For the text-containing cell, return its midpoint in [X, Y] coordinate format. 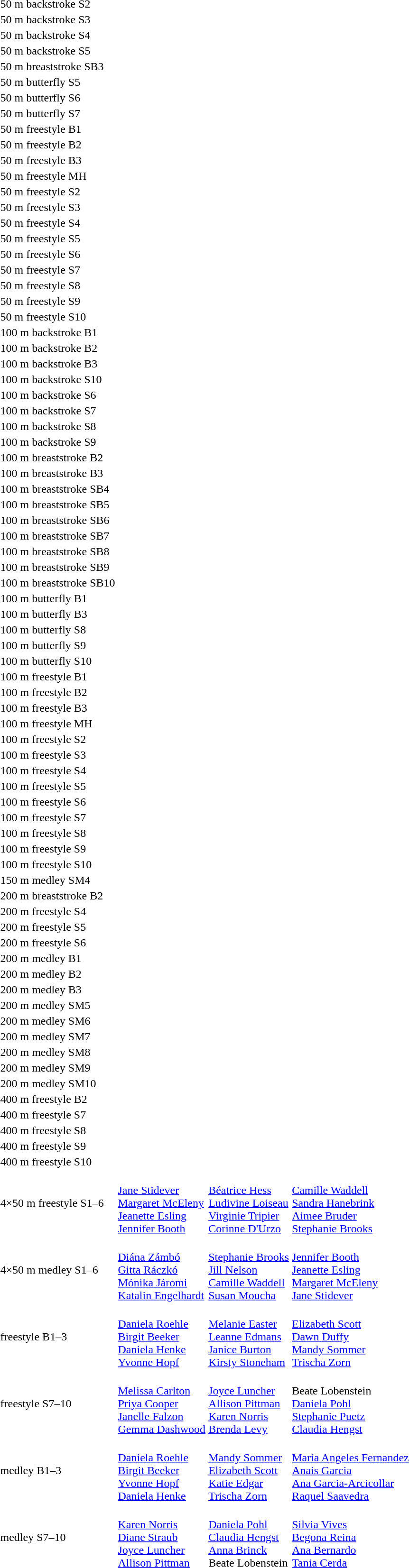
Diána Zámbó Gitta Ráczkó Mónika Járomi Katalin Engelhardt [162, 1270]
Melissa Carlton Priya Cooper Janelle Falzon Gemma Dashwood [162, 1403]
Melanie Easter Leanne Edmans Janice Burton Kirsty Stoneham [249, 1337]
Daniela Roehle Birgit Beeker Yvonne Hopf Daniela Henke [162, 1470]
Mandy Sommer Elizabeth Scott Katie Edgar Trischa Zorn [249, 1470]
Stephanie Brooks Jill Nelson Camille Waddell Susan Moucha [249, 1270]
Béatrice Hess Ludivine Loiseau Virginie Tripier Corinne D'Urzo [249, 1203]
Jane Stidever Margaret McEleny Jeanette Esling Jennifer Booth [162, 1203]
Joyce Luncher Allison Pittman Karen Norris Brenda Levy [249, 1403]
Daniela Roehle Birgit Beeker Daniela Henke Yvonne Hopf [162, 1337]
